Provide the [X, Y] coordinate of the cell's center where the given text is located.  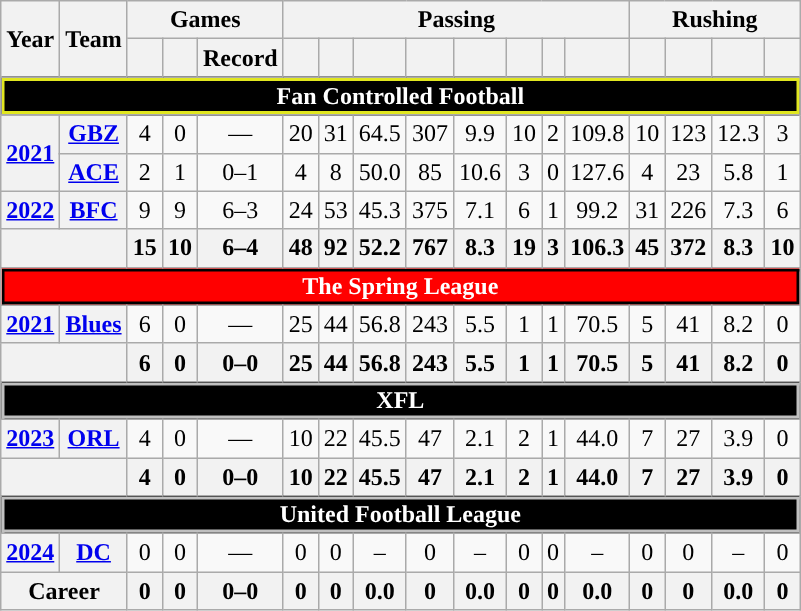
GBZ [94, 134]
Games [205, 20]
92 [336, 248]
372 [688, 248]
The Spring League [400, 286]
85 [430, 172]
127.6 [598, 172]
United Football League [400, 515]
50.0 [380, 172]
7.3 [738, 210]
7.1 [480, 210]
10.6 [480, 172]
9.9 [480, 134]
Blues [94, 324]
20 [300, 134]
767 [430, 248]
12.3 [738, 134]
226 [688, 210]
45 [648, 248]
109.8 [598, 134]
23 [688, 172]
2023 [30, 438]
45.3 [380, 210]
64.5 [380, 134]
375 [430, 210]
106.3 [598, 248]
6–3 [240, 210]
BFC [94, 210]
8 [336, 172]
Rushing [715, 20]
Team [94, 39]
ORL [94, 438]
ACE [94, 172]
52.2 [380, 248]
15 [144, 248]
Fan Controlled Football [400, 96]
99.2 [598, 210]
5.8 [738, 172]
123 [688, 134]
53 [336, 210]
Passing [456, 20]
Career [64, 591]
2024 [30, 553]
Record [240, 58]
48 [300, 248]
6–4 [240, 248]
2022 [30, 210]
0–1 [240, 172]
24 [300, 210]
307 [430, 134]
Year [30, 39]
19 [524, 248]
XFL [400, 400]
DC [94, 553]
